Capture the cell that displays the provided text and extract its [x, y] central coordinate. 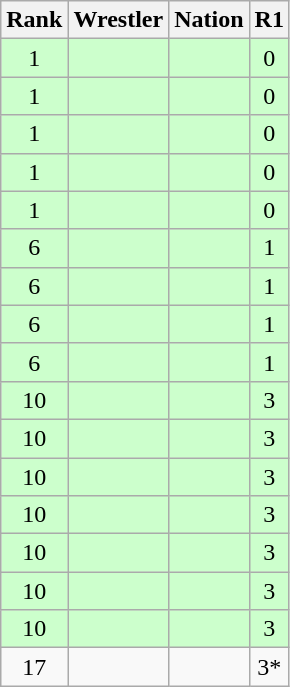
Wrestler [118, 20]
R1 [269, 20]
Nation [209, 20]
3* [269, 667]
17 [34, 667]
Rank [34, 20]
